Return (X, Y) of the center of cell containing provided text 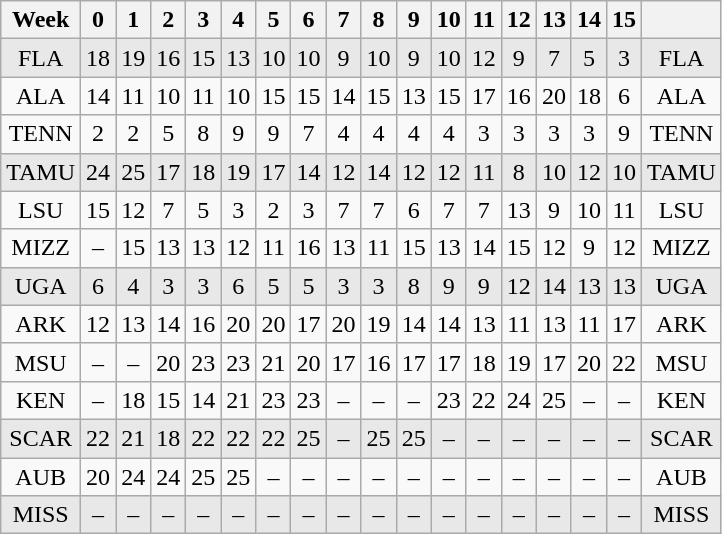
1 (134, 20)
Week (41, 20)
0 (98, 20)
